Return (X, Y) of the center of cell containing provided text 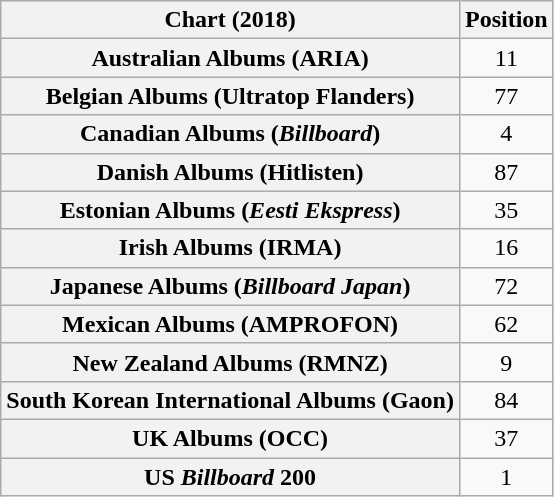
Australian Albums (ARIA) (230, 58)
Canadian Albums (Billboard) (230, 134)
Mexican Albums (AMPROFON) (230, 324)
1 (506, 477)
87 (506, 172)
Estonian Albums (Eesti Ekspress) (230, 210)
72 (506, 286)
New Zealand Albums (RMNZ) (230, 362)
11 (506, 58)
UK Albums (OCC) (230, 438)
9 (506, 362)
84 (506, 400)
77 (506, 96)
35 (506, 210)
Japanese Albums (Billboard Japan) (230, 286)
Danish Albums (Hitlisten) (230, 172)
62 (506, 324)
Chart (2018) (230, 20)
Irish Albums (IRMA) (230, 248)
16 (506, 248)
37 (506, 438)
Belgian Albums (Ultratop Flanders) (230, 96)
Position (506, 20)
4 (506, 134)
South Korean International Albums (Gaon) (230, 400)
US Billboard 200 (230, 477)
